Return the [x, y] coordinate for the center point of the cell that contains the specified text.  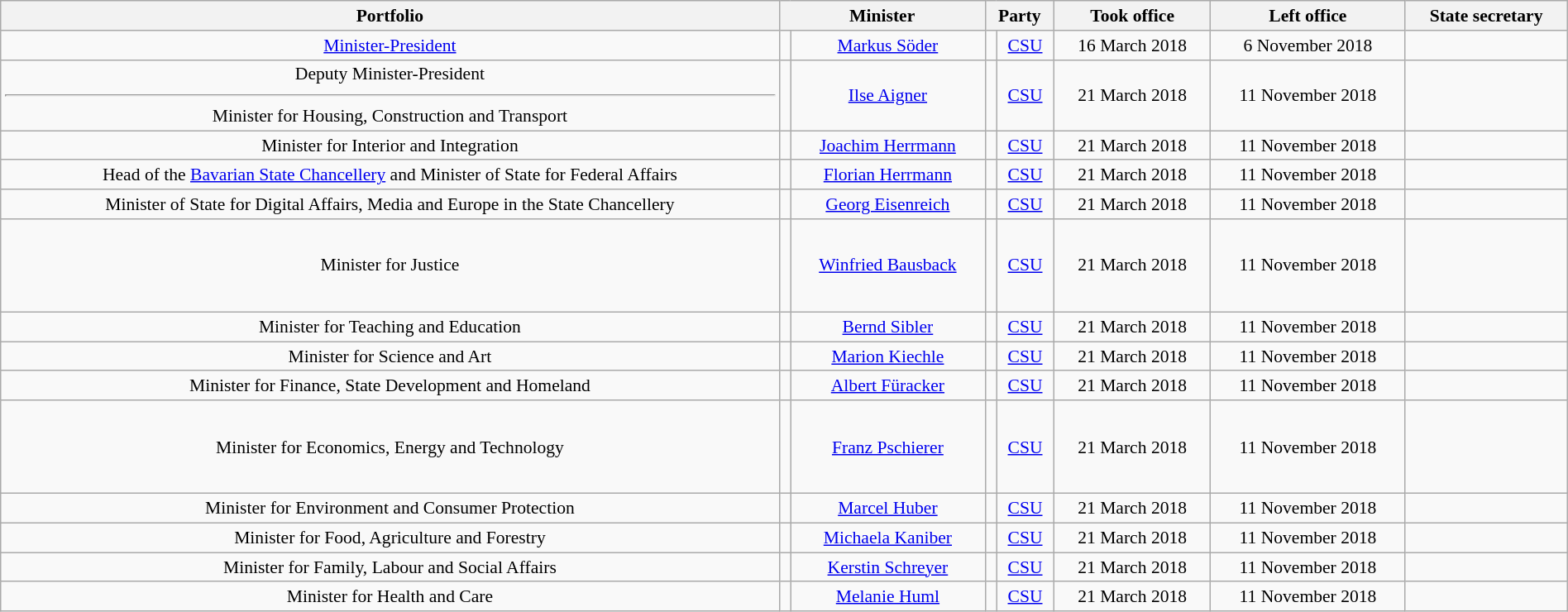
Minister for Science and Art [390, 356]
Minister [882, 16]
Melanie Huml [888, 597]
Minister for Family, Labour and Social Affairs [390, 567]
Minister for Finance, State Development and Homeland [390, 386]
Party [1019, 16]
Left office [1308, 16]
Minister of State for Digital Affairs, Media and Europe in the State Chancellery [390, 204]
Bernd Sibler [888, 327]
Winfried Bausback [888, 265]
Marion Kiechle [888, 356]
Minister for Environment and Consumer Protection [390, 509]
Minister for Interior and Integration [390, 146]
Ilse Aigner [888, 95]
Florian Herrmann [888, 175]
16 March 2018 [1132, 45]
Marcel Huber [888, 509]
Georg Eisenreich [888, 204]
Took office [1132, 16]
Franz Pschierer [888, 447]
Minister for Economics, Energy and Technology [390, 447]
6 November 2018 [1308, 45]
Minister for Health and Care [390, 597]
Joachim Herrmann [888, 146]
Michaela Kaniber [888, 538]
Albert Füracker [888, 386]
Deputy Minister-PresidentMinister for Housing, Construction and Transport [390, 95]
State secretary [1486, 16]
Minister-President [390, 45]
Head of the Bavarian State Chancellery and Minister of State for Federal Affairs [390, 175]
Kerstin Schreyer [888, 567]
Portfolio [390, 16]
Minister for Justice [390, 265]
Minister for Food, Agriculture and Forestry [390, 538]
Minister for Teaching and Education [390, 327]
Markus Söder [888, 45]
